Identify which cell holds the provided text, then report its (X, Y) central coordinate. 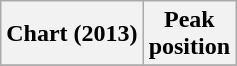
Peakposition (189, 34)
Chart (2013) (72, 34)
